Output the [x, y] coordinate of the center of the cell containing the given text.  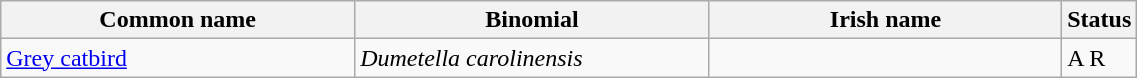
Status [1100, 20]
Common name [178, 20]
A R [1100, 58]
Dumetella carolinensis [532, 58]
Binomial [532, 20]
Irish name [885, 20]
Grey catbird [178, 58]
